Provide the (x, y) coordinate of the cell's center where the given text is located.  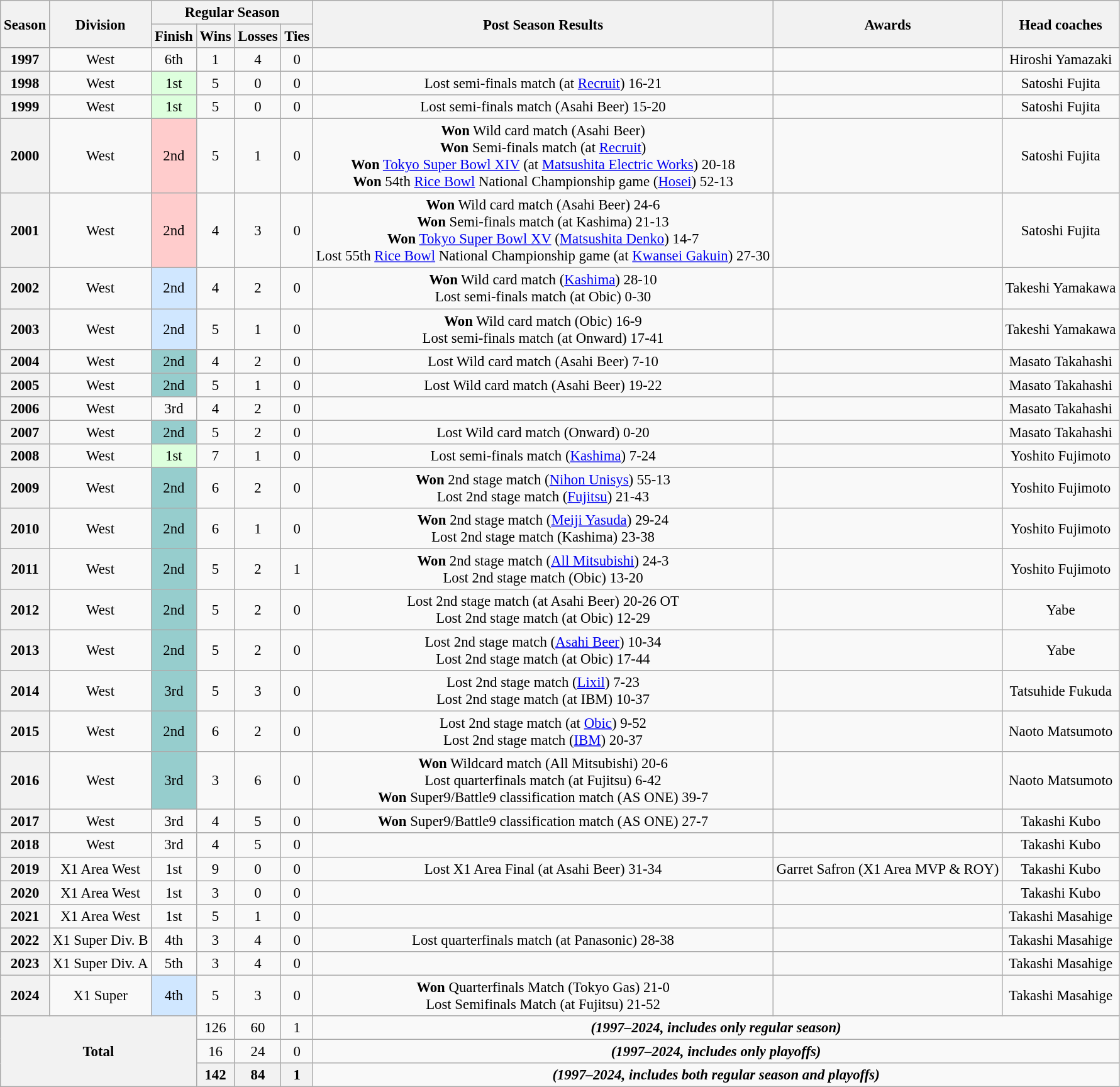
142 (215, 1075)
2023 (25, 964)
2019 (25, 869)
Wins (215, 36)
Won Wildcard match (All Mitsubishi) 20-6 Lost quarterfinals match (at Fujitsu) 6-42Won Super9/Battle9 classification match (AS ONE) 39-7 (543, 781)
Hiroshi Yamazaki (1061, 60)
2000 (25, 156)
Won 2nd stage match (All Mitsubishi) 24-3Lost 2nd stage match (Obic) 13-20 (543, 569)
84 (258, 1075)
2006 (25, 408)
Lost Wild card match (Asahi Beer) 19-22 (543, 385)
Won 2nd stage match (Meiji Yasuda) 29-24Lost 2nd stage match (Kashima) 23-38 (543, 528)
Division (100, 24)
60 (258, 1028)
Lost quarterfinals match (at Panasonic) 28-38 (543, 940)
2017 (25, 822)
1999 (25, 107)
Post Season Results (543, 24)
Won Quarterfinals Match (Tokyo Gas) 21-0Lost Semifinals Match (at Fujitsu) 21-52 (543, 995)
2020 (25, 893)
Won Super9/Battle9 classification match (AS ONE) 27-7 (543, 822)
Head coaches (1061, 24)
2018 (25, 845)
2014 (25, 691)
9 (215, 869)
Lost 2nd stage match (at Asahi Beer) 20-26 OTLost 2nd stage match (at Obic) 12-29 (543, 610)
Awards (887, 24)
Lost Wild card match (Onward) 0-20 (543, 432)
2007 (25, 432)
2022 (25, 940)
Losses (258, 36)
2008 (25, 456)
Lost 2nd stage match (Asahi Beer) 10-34Lost 2nd stage match (at Obic) 17-44 (543, 650)
Lost semi-finals match (at Recruit) 16-21 (543, 84)
(1997–2024, includes only playoffs) (716, 1051)
1998 (25, 84)
7 (215, 456)
Won Wild card match (Kashima) 28-10Lost semi-finals match (at Obic) 0-30 (543, 288)
Lost semi-finals match (Kashima) 7-24 (543, 456)
2003 (25, 330)
2010 (25, 528)
2009 (25, 488)
X1 Super Div. B (100, 940)
2002 (25, 288)
1997 (25, 60)
Regular Season (233, 13)
2005 (25, 385)
Lost X1 Area Final (at Asahi Beer) 31-34 (543, 869)
X1 Super Div. A (100, 964)
2012 (25, 610)
Tatsuhide Fukuda (1061, 691)
2011 (25, 569)
5th (174, 964)
6th (174, 60)
2021 (25, 916)
126 (215, 1028)
2024 (25, 995)
2013 (25, 650)
2016 (25, 781)
(1997–2024, includes only regular season) (716, 1028)
Lost 2nd stage match (at Obic) 9-52Lost 2nd stage match (IBM) 20-37 (543, 732)
(1997–2024, includes both regular season and playoffs) (716, 1075)
Total (98, 1052)
Lost 2nd stage match (Lixil) 7-23Lost 2nd stage match (at IBM) 10-37 (543, 691)
Season (25, 24)
X1 Super (100, 995)
Finish (174, 36)
Lost Wild card match (Asahi Beer) 7-10 (543, 361)
24 (258, 1051)
2001 (25, 231)
16 (215, 1051)
Lost semi-finals match (Asahi Beer) 15-20 (543, 107)
Won Wild card match (Obic) 16-9Lost semi-finals match (at Onward) 17-41 (543, 330)
Won 2nd stage match (Nihon Unisys) 55-13Lost 2nd stage match (Fujitsu) 21-43 (543, 488)
2015 (25, 732)
Ties (297, 36)
2004 (25, 361)
Garret Safron (X1 Area MVP & ROY) (887, 869)
